Detect which cell encompasses the target text, then output its (x, y) center coordinate. 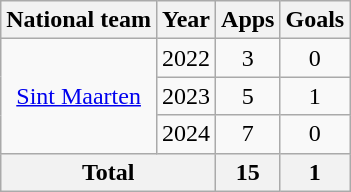
3 (248, 58)
2024 (186, 134)
7 (248, 134)
National team (79, 20)
Sint Maarten (79, 96)
Total (108, 172)
15 (248, 172)
Year (186, 20)
5 (248, 96)
Goals (315, 20)
2023 (186, 96)
Apps (248, 20)
2022 (186, 58)
